Scan for the cell matching the given text and deliver its [x, y] coordinate at center. 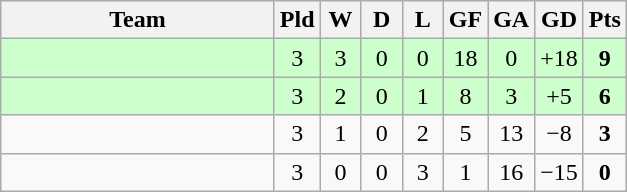
L [422, 20]
Pts [604, 20]
GF [465, 20]
−15 [560, 172]
GD [560, 20]
GA [512, 20]
+5 [560, 96]
−8 [560, 134]
+18 [560, 58]
Pld [297, 20]
5 [465, 134]
W [340, 20]
Team [138, 20]
13 [512, 134]
6 [604, 96]
9 [604, 58]
16 [512, 172]
D [382, 20]
8 [465, 96]
18 [465, 58]
